For the text-containing cell, return its midpoint in (X, Y) coordinate format. 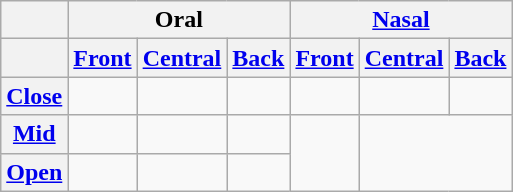
Close (34, 96)
Mid (34, 134)
Oral (179, 20)
Open (34, 172)
Nasal (401, 20)
